Locate the cell with the specified text and output its (x, y) center coordinate. 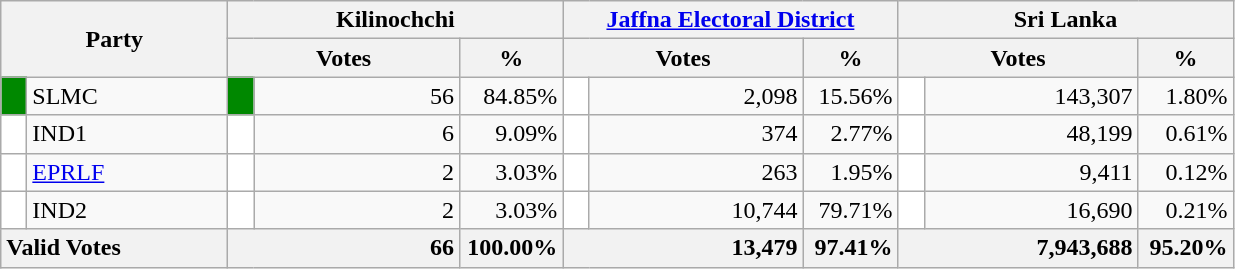
13,479 (683, 248)
95.20% (1186, 248)
0.12% (1186, 172)
15.56% (850, 96)
97.41% (850, 248)
79.71% (850, 210)
16,690 (1031, 210)
6 (357, 134)
Valid Votes (114, 248)
1.80% (1186, 96)
10,744 (696, 210)
66 (344, 248)
Kilinochchi (396, 20)
84.85% (510, 96)
IND1 (128, 134)
EPRLF (128, 172)
7,943,688 (1018, 248)
263 (696, 172)
0.61% (1186, 134)
Party (114, 39)
0.21% (1186, 210)
9,411 (1031, 172)
2,098 (696, 96)
143,307 (1031, 96)
2.77% (850, 134)
1.95% (850, 172)
SLMC (128, 96)
56 (357, 96)
48,199 (1031, 134)
374 (696, 134)
100.00% (510, 248)
9.09% (510, 134)
IND2 (128, 210)
Sri Lanka (1066, 20)
Jaffna Electoral District (730, 20)
